Scan for the cell matching the given text and deliver its (X, Y) coordinate at center. 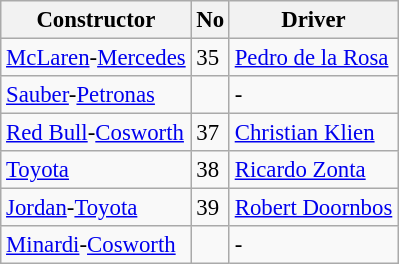
Jordan-Toyota (96, 208)
McLaren-Mercedes (96, 58)
Constructor (96, 20)
Toyota (96, 170)
35 (210, 58)
37 (210, 133)
38 (210, 170)
Red Bull-Cosworth (96, 133)
Pedro de la Rosa (313, 58)
Driver (313, 20)
39 (210, 208)
No (210, 20)
Ricardo Zonta (313, 170)
Christian Klien (313, 133)
Robert Doornbos (313, 208)
Minardi-Cosworth (96, 245)
Sauber-Petronas (96, 95)
